Detect which cell encompasses the target text, then output its (x, y) center coordinate. 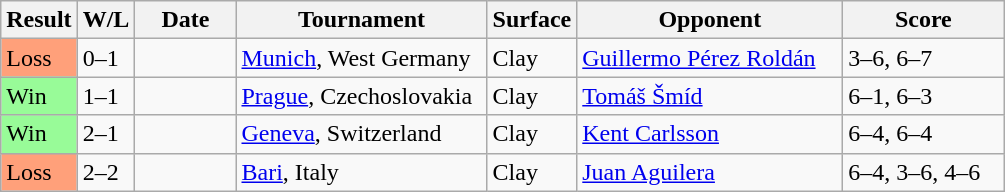
6–4, 6–4 (924, 134)
3–6, 6–7 (924, 58)
Surface (532, 20)
Opponent (710, 20)
2–1 (106, 134)
6–4, 3–6, 4–6 (924, 172)
W/L (106, 20)
Bari, Italy (362, 172)
Juan Aguilera (710, 172)
Result (39, 20)
2–2 (106, 172)
Score (924, 20)
6–1, 6–3 (924, 96)
Date (186, 20)
Kent Carlsson (710, 134)
1–1 (106, 96)
Prague, Czechoslovakia (362, 96)
Geneva, Switzerland (362, 134)
Tournament (362, 20)
Guillermo Pérez Roldán (710, 58)
0–1 (106, 58)
Munich, West Germany (362, 58)
Tomáš Šmíd (710, 96)
